Detect which cell encompasses the target text, then output its (X, Y) center coordinate. 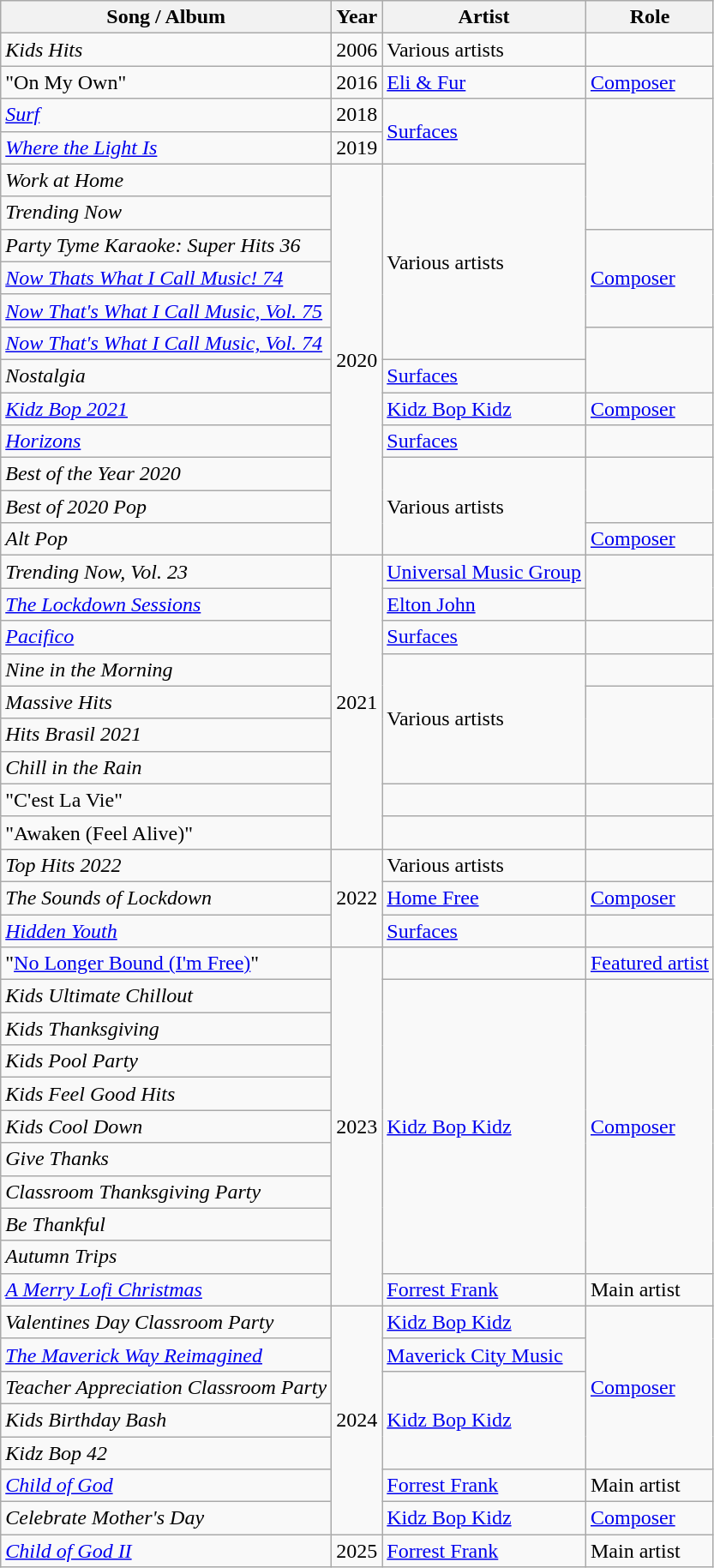
Hits Brasil 2021 (166, 735)
Valentines Day Classroom Party (166, 1322)
Surf (166, 115)
Horizons (166, 442)
Year (357, 17)
Be Thankful (166, 1224)
Where the Light Is (166, 147)
Chill in the Rain (166, 767)
Classroom Thanksgiving Party (166, 1192)
"Awaken (Feel Alive)" (166, 832)
Top Hits 2022 (166, 865)
Nostalgia (166, 375)
2016 (357, 82)
Trending Now, Vol. 23 (166, 572)
The Lockdown Sessions (166, 604)
Massive Hits (166, 702)
Now Thats What I Call Music! 74 (166, 278)
"No Longer Bound (I'm Free)" (166, 964)
"C'est La Vie" (166, 800)
Elton John (484, 604)
Featured artist (650, 964)
Hidden Youth (166, 930)
2024 (357, 1420)
Nine in the Morning (166, 670)
Child of God (166, 1486)
2022 (357, 898)
A Merry Lofi Christmas (166, 1289)
Kids Hits (166, 50)
Universal Music Group (484, 572)
Teacher Appreciation Classroom Party (166, 1387)
Maverick City Music (484, 1355)
Now That's What I Call Music, Vol. 75 (166, 310)
Artist (484, 17)
Kidz Bop 42 (166, 1453)
Song / Album (166, 17)
Pacifico (166, 637)
Child of God II (166, 1551)
2021 (357, 703)
The Sounds of Lockdown (166, 898)
Work at Home (166, 180)
2020 (357, 360)
Home Free (484, 898)
Give Thanks (166, 1159)
Kids Feel Good Hits (166, 1094)
Role (650, 17)
Trending Now (166, 213)
Kids Thanksgiving (166, 1029)
Best of 2020 Pop (166, 507)
Now That's What I Call Music, Vol. 74 (166, 343)
2023 (357, 1126)
2019 (357, 147)
2025 (357, 1551)
Eli & Fur (484, 82)
Party Tyme Karaoke: Super Hits 36 (166, 245)
2006 (357, 50)
2018 (357, 115)
Kids Pool Party (166, 1061)
The Maverick Way Reimagined (166, 1355)
Alt Pop (166, 539)
Celebrate Mother's Day (166, 1518)
Autumn Trips (166, 1257)
Kids Cool Down (166, 1126)
Kids Ultimate Chillout (166, 996)
Kidz Bop 2021 (166, 409)
"On My Own" (166, 82)
Kids Birthday Bash (166, 1420)
Best of the Year 2020 (166, 474)
